Scan for the cell matching the given text and deliver its (x, y) coordinate at center. 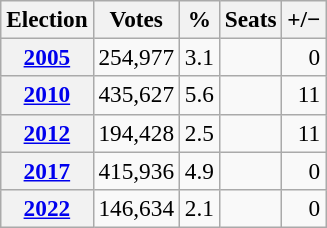
2017 (47, 170)
Votes (136, 19)
146,634 (136, 208)
2.5 (199, 133)
435,627 (136, 95)
Seats (250, 19)
4.9 (199, 170)
2005 (47, 57)
2.1 (199, 208)
+/− (304, 19)
5.6 (199, 95)
% (199, 19)
2022 (47, 208)
Election (47, 19)
254,977 (136, 57)
415,936 (136, 170)
3.1 (199, 57)
2012 (47, 133)
2010 (47, 95)
194,428 (136, 133)
